Provide the [x, y] coordinate of the cell's center where the given text is located.  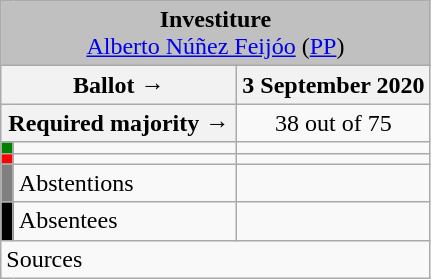
3 September 2020 [334, 85]
Ballot → [119, 85]
InvestitureAlberto Núñez Feijóo (PP) [216, 34]
38 out of 75 [334, 123]
Required majority → [119, 123]
Absentees [125, 221]
Sources [216, 259]
Abstentions [125, 183]
